Extract the (X, Y) coordinate from the center of the cell holding the provided text.  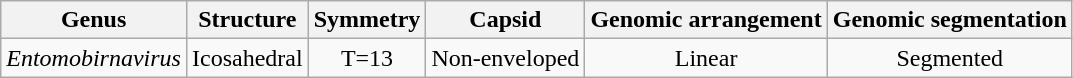
Genomic segmentation (950, 20)
Non-enveloped (506, 58)
T=13 (367, 58)
Structure (247, 20)
Segmented (950, 58)
Genomic arrangement (706, 20)
Capsid (506, 20)
Icosahedral (247, 58)
Symmetry (367, 20)
Entomobirnavirus (94, 58)
Linear (706, 58)
Genus (94, 20)
